Extract the (X, Y) coordinate from the center of the cell holding the provided text.  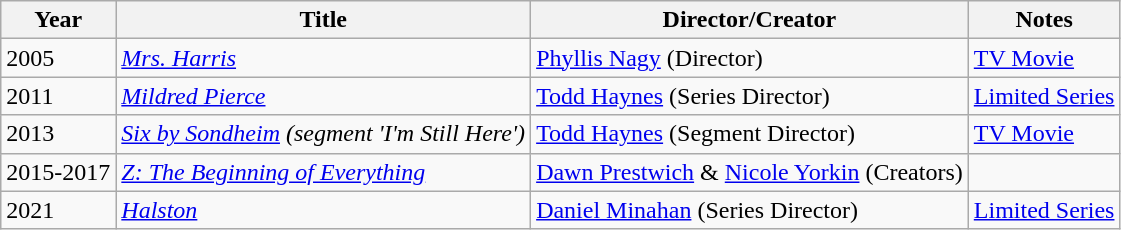
Phyllis Nagy (Director) (750, 58)
2005 (58, 58)
Halston (324, 210)
Title (324, 20)
Year (58, 20)
Daniel Minahan (Series Director) (750, 210)
Dawn Prestwich & Nicole Yorkin (Creators) (750, 172)
Director/Creator (750, 20)
Notes (1044, 20)
Z: The Beginning of Everything (324, 172)
Six by Sondheim (segment 'I'm Still Here') (324, 134)
Mildred Pierce (324, 96)
2021 (58, 210)
2015-2017 (58, 172)
Todd Haynes (Segment Director) (750, 134)
2011 (58, 96)
Todd Haynes (Series Director) (750, 96)
2013 (58, 134)
Mrs. Harris (324, 58)
